Extract the (X, Y) coordinate from the center of the cell holding the provided text.  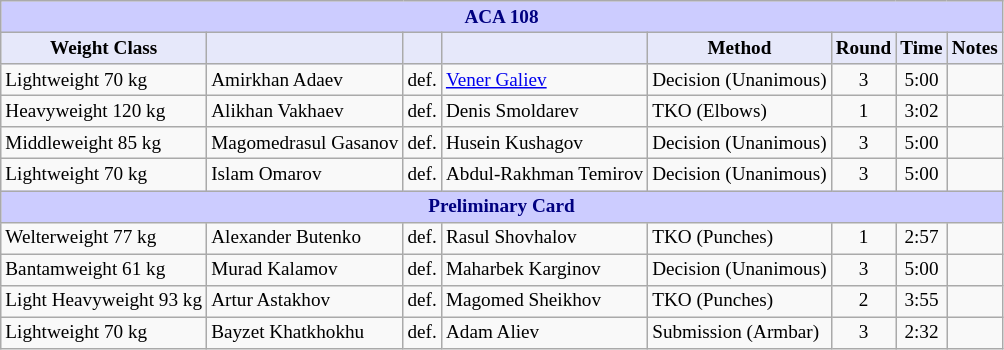
Magomedrasul Gasanov (305, 143)
Bantamweight 61 kg (104, 270)
2:57 (922, 238)
Magomed Sheikhov (544, 301)
Artur Astakhov (305, 301)
Method (740, 48)
Denis Smoldarev (544, 111)
Round (864, 48)
Preliminary Card (502, 206)
Middleweight 85 kg (104, 143)
Maharbek Karginov (544, 270)
Abdul-Rakhman Temirov (544, 175)
Husein Kushagov (544, 143)
Weight Class (104, 48)
Adam Aliev (544, 333)
Submission (Armbar) (740, 333)
Alikhan Vakhaev (305, 111)
Islam Omarov (305, 175)
Bayzet Khatkhokhu (305, 333)
Amirkhan Adaev (305, 80)
Heavyweight 120 kg (104, 111)
Time (922, 48)
Notes (974, 48)
3:55 (922, 301)
Vener Galiev (544, 80)
Murad Kalamov (305, 270)
2:32 (922, 333)
Light Heavyweight 93 kg (104, 301)
Welterweight 77 kg (104, 238)
TKO (Elbows) (740, 111)
Alexander Butenko (305, 238)
Rasul Shovhalov (544, 238)
2 (864, 301)
ACA 108 (502, 17)
3:02 (922, 111)
